Search for the cell housing the specified text and yield its (X, Y) center coordinate. 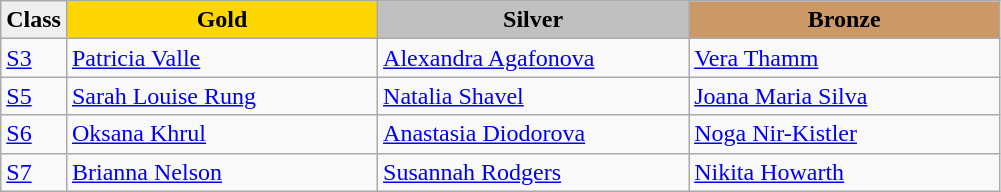
Patricia Valle (222, 58)
S3 (34, 58)
S6 (34, 134)
Sarah Louise Rung (222, 96)
Silver (534, 20)
Brianna Nelson (222, 172)
Susannah Rodgers (534, 172)
Joana Maria Silva (844, 96)
Anastasia Diodorova (534, 134)
Gold (222, 20)
Class (34, 20)
S7 (34, 172)
Bronze (844, 20)
Noga Nir-Kistler (844, 134)
Nikita Howarth (844, 172)
Oksana Khrul (222, 134)
Alexandra Agafonova (534, 58)
Natalia Shavel (534, 96)
S5 (34, 96)
Vera Thamm (844, 58)
